Extract the [x, y] coordinate from the center of the cell holding the provided text.  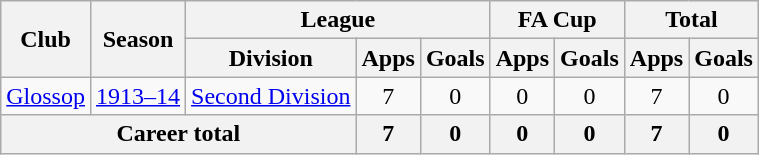
Career total [178, 134]
League [338, 20]
1913–14 [138, 96]
Season [138, 39]
Total [691, 20]
FA Cup [557, 20]
Division [271, 58]
Second Division [271, 96]
Club [46, 39]
Glossop [46, 96]
